Determine the (x, y) coordinate at the center of the cell enclosing the given text.  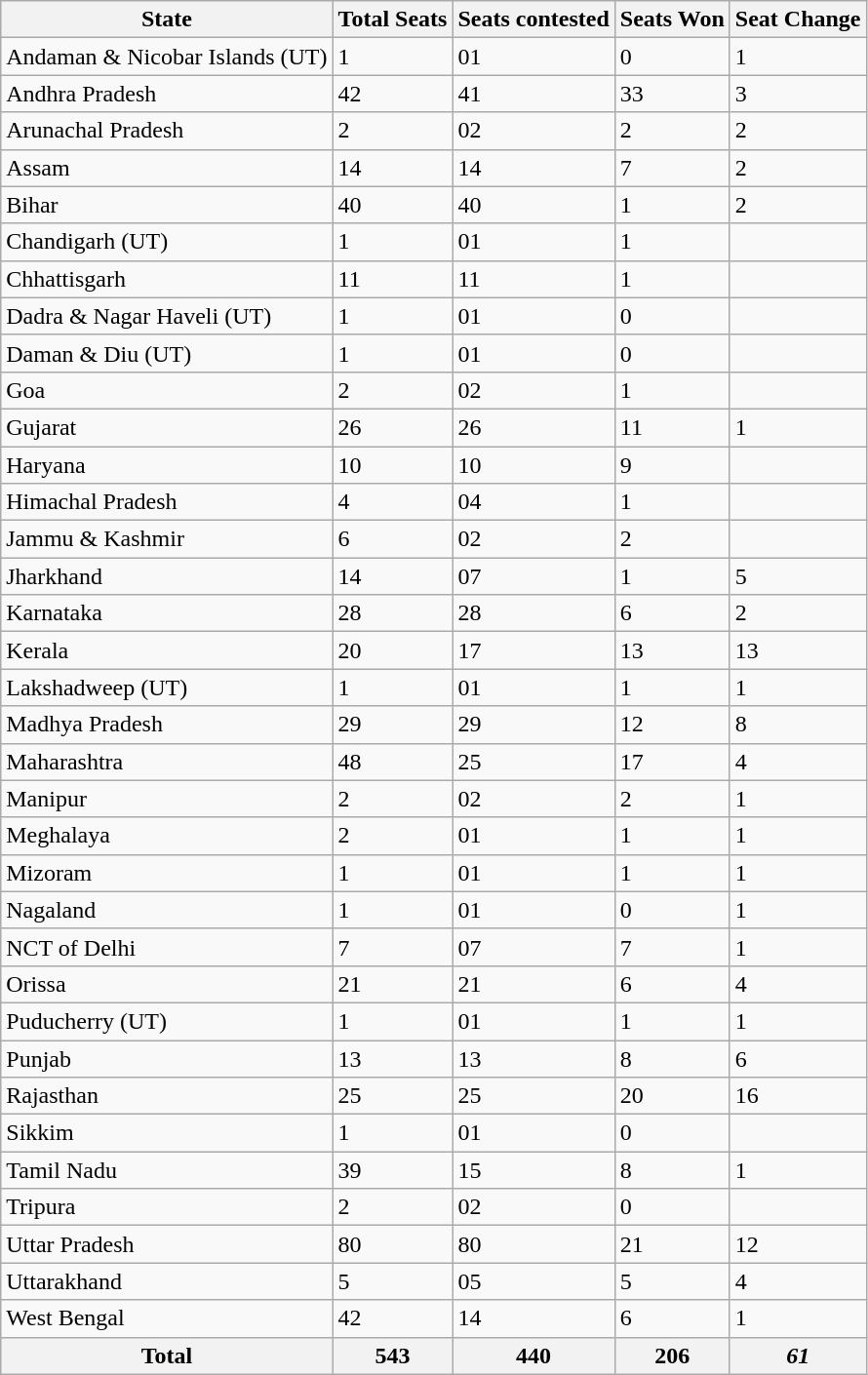
Jammu & Kashmir (167, 539)
04 (533, 502)
Arunachal Pradesh (167, 131)
NCT of Delhi (167, 947)
Mizoram (167, 873)
41 (533, 94)
Orissa (167, 984)
Chhattisgarh (167, 279)
Jharkhand (167, 576)
Puducherry (UT) (167, 1021)
61 (798, 1355)
Assam (167, 168)
Kerala (167, 650)
Tripura (167, 1207)
Chandigarh (UT) (167, 242)
Andaman & Nicobar Islands (UT) (167, 57)
Gujarat (167, 427)
Maharashtra (167, 762)
Uttar Pradesh (167, 1244)
Manipur (167, 799)
543 (392, 1355)
9 (672, 465)
Meghalaya (167, 836)
05 (533, 1281)
Uttarakhand (167, 1281)
Rajasthan (167, 1096)
48 (392, 762)
33 (672, 94)
State (167, 20)
Punjab (167, 1058)
Himachal Pradesh (167, 502)
15 (533, 1170)
Seats Won (672, 20)
16 (798, 1096)
Andhra Pradesh (167, 94)
Daman & Diu (UT) (167, 353)
Tamil Nadu (167, 1170)
Haryana (167, 465)
Dadra & Nagar Haveli (UT) (167, 316)
Seat Change (798, 20)
Nagaland (167, 910)
Goa (167, 390)
440 (533, 1355)
Lakshadweep (UT) (167, 687)
39 (392, 1170)
West Bengal (167, 1318)
Total Seats (392, 20)
Seats contested (533, 20)
Sikkim (167, 1133)
Total (167, 1355)
206 (672, 1355)
3 (798, 94)
Bihar (167, 205)
Madhya Pradesh (167, 725)
Karnataka (167, 613)
